Find where the given text appears and provide that cell's center as (x, y) coordinate. 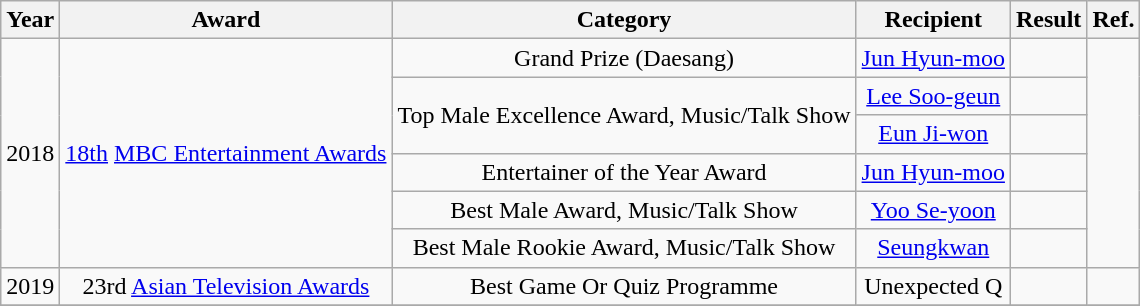
23rd Asian Television Awards (226, 286)
Seungkwan (933, 248)
Yoo Se-yoon (933, 210)
Best Male Award, Music/Talk Show (624, 210)
18th MBC Entertainment Awards (226, 153)
Lee Soo-geun (933, 96)
Category (624, 20)
Result (1048, 20)
Year (30, 20)
Recipient (933, 20)
Grand Prize (Daesang) (624, 58)
Eun Ji-won (933, 134)
2018 (30, 153)
2019 (30, 286)
Entertainer of the Year Award (624, 172)
Award (226, 20)
Best Game Or Quiz Programme (624, 286)
Top Male Excellence Award, Music/Talk Show (624, 115)
Unexpected Q (933, 286)
Best Male Rookie Award, Music/Talk Show (624, 248)
Ref. (1114, 20)
